Output the [X, Y] coordinate of the center of the cell containing the given text.  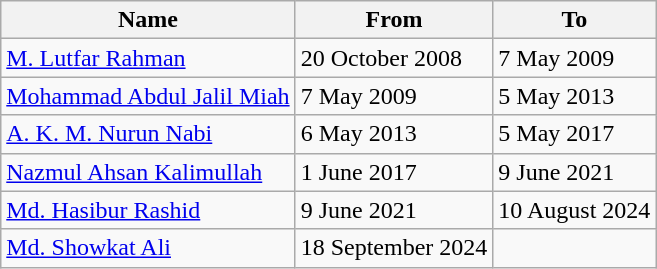
10 August 2024 [574, 210]
5 May 2017 [574, 134]
Md. Hasibur Rashid [148, 210]
6 May 2013 [394, 134]
Name [148, 20]
M. Lutfar Rahman [148, 58]
From [394, 20]
Nazmul Ahsan Kalimullah [148, 172]
Md. Showkat Ali [148, 248]
1 June 2017 [394, 172]
A. K. M. Nurun Nabi [148, 134]
Mohammad Abdul Jalil Miah [148, 96]
18 September 2024 [394, 248]
5 May 2013 [574, 96]
To [574, 20]
20 October 2008 [394, 58]
